Determine the [x, y] coordinate at the center of the cell enclosing the given text.  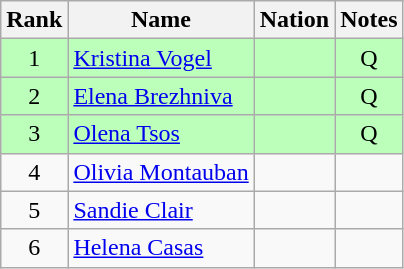
Sandie Clair [161, 210]
Notes [369, 20]
1 [34, 58]
Elena Brezhniva [161, 96]
Olena Tsos [161, 134]
Name [161, 20]
5 [34, 210]
4 [34, 172]
6 [34, 248]
Nation [294, 20]
Kristina Vogel [161, 58]
Rank [34, 20]
Helena Casas [161, 248]
Olivia Montauban [161, 172]
3 [34, 134]
2 [34, 96]
